Find where the given text appears and provide that cell's center as (X, Y) coordinate. 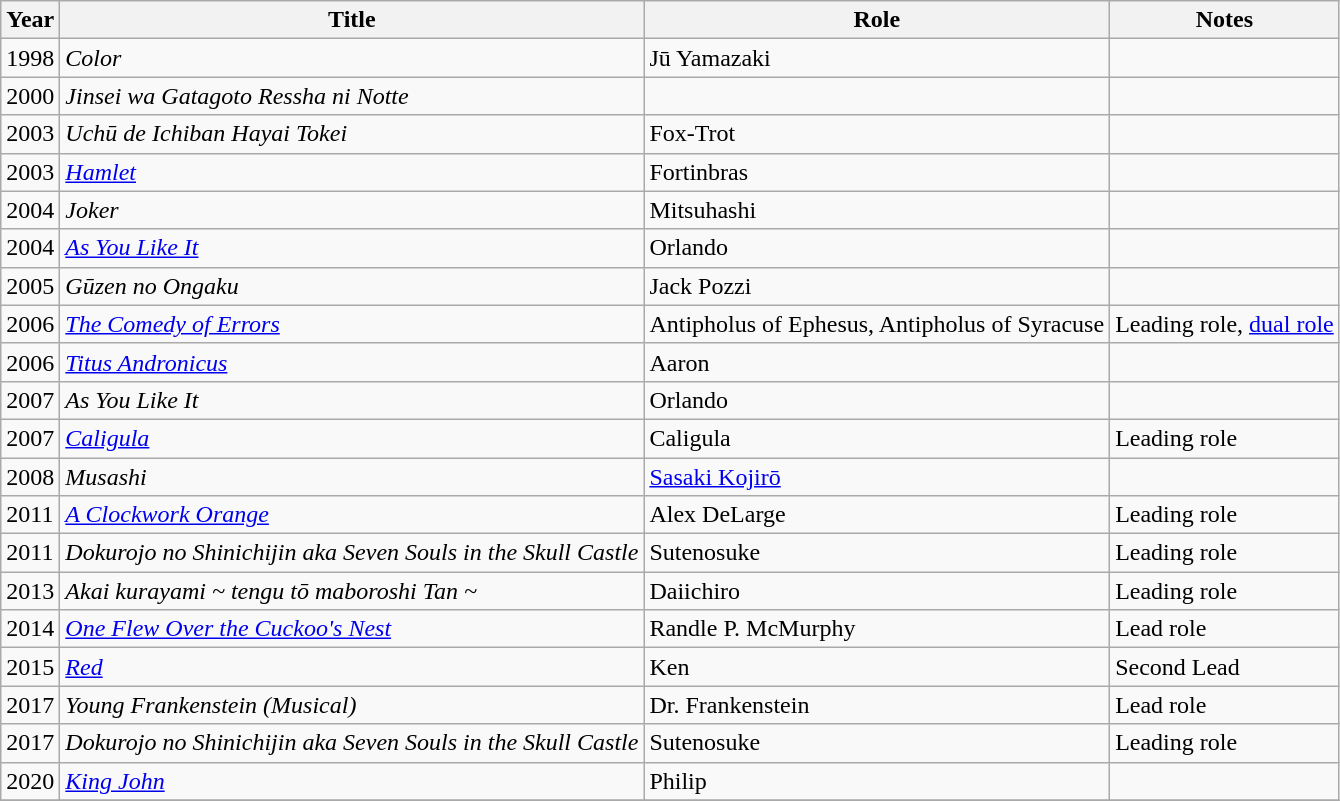
A Clockwork Orange (352, 515)
Leading role, dual role (1225, 324)
Uchū de Ichiban Hayai Tokei (352, 134)
Fox-Trot (877, 134)
2008 (30, 477)
Alex DeLarge (877, 515)
Akai kurayami ~ tengu tō maboroshi Tan ~ (352, 591)
Ken (877, 667)
Young Frankenstein (Musical) (352, 705)
Hamlet (352, 172)
2020 (30, 781)
Second Lead (1225, 667)
King John (352, 781)
1998 (30, 58)
Joker (352, 210)
2005 (30, 286)
Antipholus of Ephesus, Antipholus of Syracuse (877, 324)
Philip (877, 781)
Aaron (877, 362)
Notes (1225, 20)
Color (352, 58)
The Comedy of Errors (352, 324)
2014 (30, 629)
2015 (30, 667)
Mitsuhashi (877, 210)
Titus Andronicus (352, 362)
Red (352, 667)
Gūzen no Ongaku (352, 286)
Fortinbras (877, 172)
One Flew Over the Cuckoo's Nest (352, 629)
Year (30, 20)
2000 (30, 96)
Musashi (352, 477)
2013 (30, 591)
Jack Pozzi (877, 286)
Jinsei wa Gatagoto Ressha ni Notte (352, 96)
Sasaki Kojirō (877, 477)
Daiichiro (877, 591)
Dr. Frankenstein (877, 705)
Role (877, 20)
Jū Yamazaki (877, 58)
Title (352, 20)
Randle P. McMurphy (877, 629)
